Extract the (x, y) coordinate from the center of the cell holding the provided text.  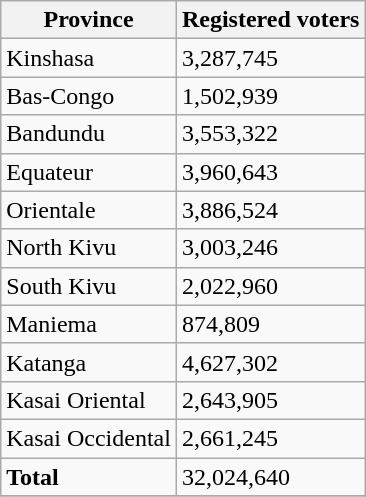
4,627,302 (270, 362)
Equateur (89, 172)
Kasai Oriental (89, 400)
1,502,939 (270, 96)
Total (89, 477)
2,661,245 (270, 438)
Bandundu (89, 134)
Kinshasa (89, 58)
Kasai Occidental (89, 438)
Registered voters (270, 20)
2,022,960 (270, 286)
North Kivu (89, 248)
874,809 (270, 324)
South Kivu (89, 286)
Bas-Congo (89, 96)
32,024,640 (270, 477)
Katanga (89, 362)
Orientale (89, 210)
3,287,745 (270, 58)
3,003,246 (270, 248)
3,886,524 (270, 210)
Province (89, 20)
3,553,322 (270, 134)
Maniema (89, 324)
2,643,905 (270, 400)
3,960,643 (270, 172)
